Find where the given text appears and provide that cell's center as [X, Y] coordinate. 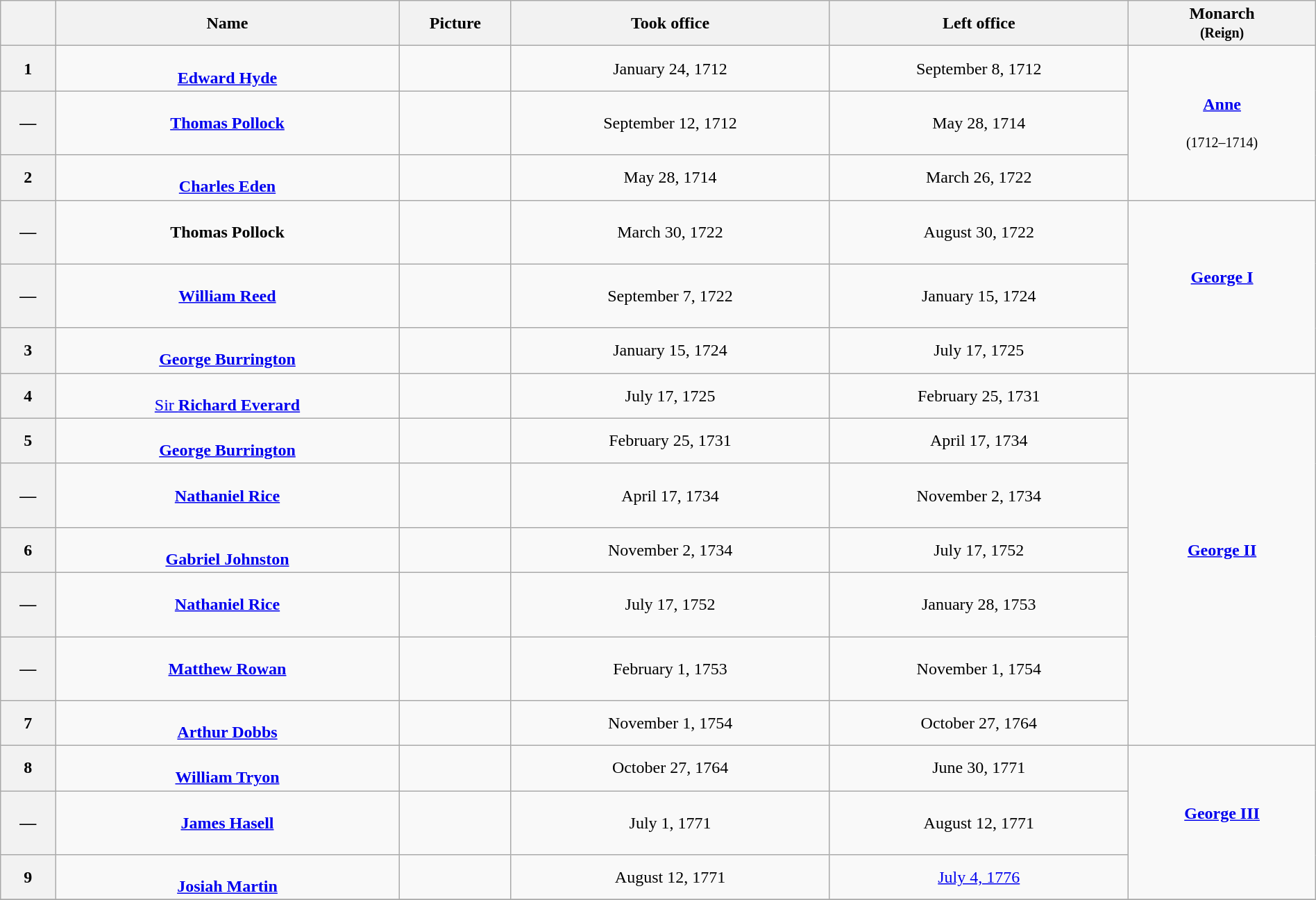
Picture [455, 24]
7 [28, 724]
1 [28, 68]
January 28, 1753 [979, 604]
William Tryon [228, 768]
George III [1222, 823]
Edward Hyde [228, 68]
William Reed [228, 296]
January 24, 1712 [670, 68]
Left office [979, 24]
July 4, 1776 [979, 878]
Anne(1712–1714) [1222, 123]
Took office [670, 24]
Josiah Martin [228, 878]
July 1, 1771 [670, 823]
2 [28, 178]
3 [28, 350]
Monarch(Reign) [1222, 24]
James Hasell [228, 823]
4 [28, 396]
September 12, 1712 [670, 123]
September 7, 1722 [670, 296]
June 30, 1771 [979, 768]
Charles Eden [228, 178]
Name [228, 24]
September 8, 1712 [979, 68]
February 1, 1753 [670, 668]
8 [28, 768]
George II [1222, 559]
Arthur Dobbs [228, 724]
Gabriel Johnston [228, 550]
5 [28, 440]
9 [28, 878]
Matthew Rowan [228, 668]
August 30, 1722 [979, 232]
March 26, 1722 [979, 178]
Sir Richard Everard [228, 396]
6 [28, 550]
March 30, 1722 [670, 232]
George I [1222, 286]
